Scan for the cell matching the given text and deliver its (X, Y) coordinate at center. 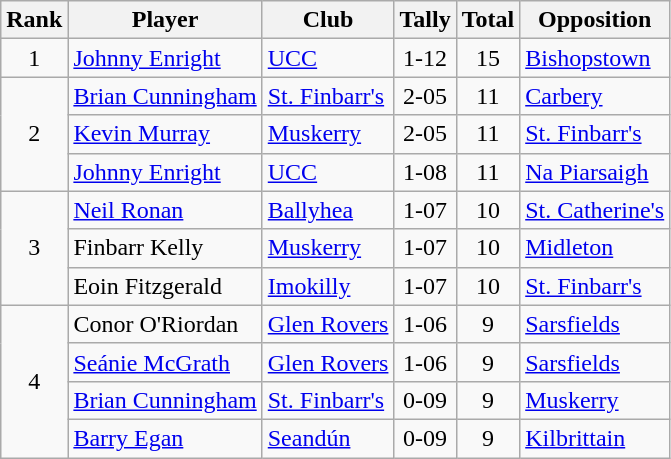
15 (488, 58)
Ballyhea (328, 210)
Tally (425, 20)
Kilbrittain (595, 438)
Na Piarsaigh (595, 172)
Conor O'Riordan (165, 324)
Seandún (328, 438)
St. Catherine's (595, 210)
Imokilly (328, 286)
Neil Ronan (165, 210)
Barry Egan (165, 438)
Player (165, 20)
Midleton (595, 248)
Carbery (595, 96)
1-12 (425, 58)
1 (34, 58)
Opposition (595, 20)
Total (488, 20)
Eoin Fitzgerald (165, 286)
Rank (34, 20)
Club (328, 20)
1-08 (425, 172)
2 (34, 134)
Bishopstown (595, 58)
Finbarr Kelly (165, 248)
4 (34, 381)
Kevin Murray (165, 134)
Seánie McGrath (165, 362)
3 (34, 248)
